Determine the (X, Y) coordinate at the center of the cell enclosing the given text.  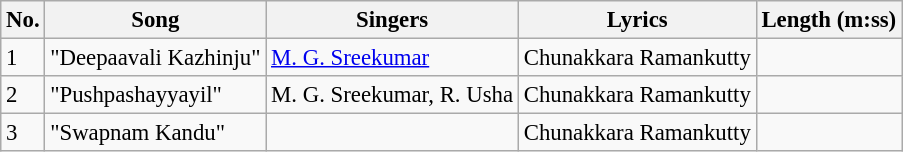
Lyrics (637, 20)
Length (m:ss) (828, 20)
3 (23, 133)
"Deepaavali Kazhinju" (156, 58)
2 (23, 95)
No. (23, 20)
Song (156, 20)
1 (23, 58)
"Pushpashayyayil" (156, 95)
Singers (392, 20)
M. G. Sreekumar (392, 58)
"Swapnam Kandu" (156, 133)
M. G. Sreekumar, R. Usha (392, 95)
